Search for the cell housing the specified text and yield its [x, y] center coordinate. 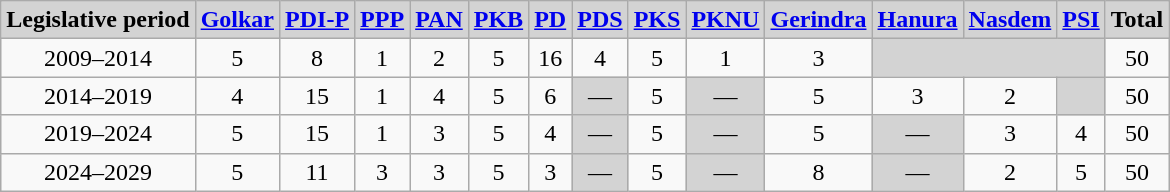
PPP [382, 20]
PDS [600, 20]
Gerindra [818, 20]
PKB [498, 20]
PKS [657, 20]
Total [1137, 20]
11 [318, 172]
2009–2014 [98, 58]
Legislative period [98, 20]
Nasdem [1010, 20]
PD [550, 20]
PAN [440, 20]
2019–2024 [98, 134]
Golkar [237, 20]
6 [550, 96]
PSI [1081, 20]
PKNU [726, 20]
PDI-P [318, 20]
2024–2029 [98, 172]
Hanura [918, 20]
16 [550, 58]
2014–2019 [98, 96]
